Return (x, y) of the center of cell containing provided text 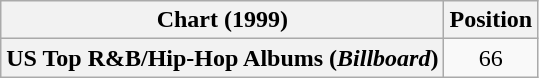
Chart (1999) (222, 20)
US Top R&B/Hip-Hop Albums (Billboard) (222, 58)
66 (491, 58)
Position (491, 20)
